Determine the (X, Y) coordinate at the center of the cell enclosing the given text.  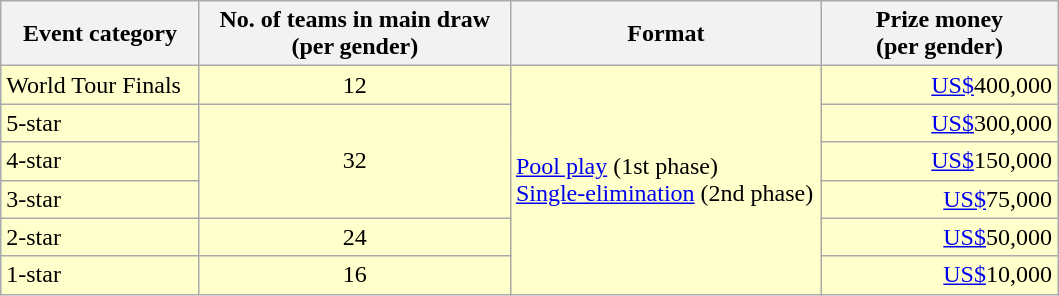
5-star (100, 123)
Pool play (1st phase)Single-elimination (2nd phase) (666, 180)
2-star (100, 237)
24 (354, 237)
16 (354, 275)
Prize money(per gender) (939, 34)
US$150,000 (939, 161)
Event category (100, 34)
4-star (100, 161)
3-star (100, 199)
US$50,000 (939, 237)
12 (354, 85)
World Tour Finals (100, 85)
No. of teams in main draw (per gender) (354, 34)
US$300,000 (939, 123)
US$10,000 (939, 275)
1-star (100, 275)
32 (354, 161)
US$400,000 (939, 85)
US$75,000 (939, 199)
Format (666, 34)
